Detect which cell encompasses the target text, then output its [X, Y] center coordinate. 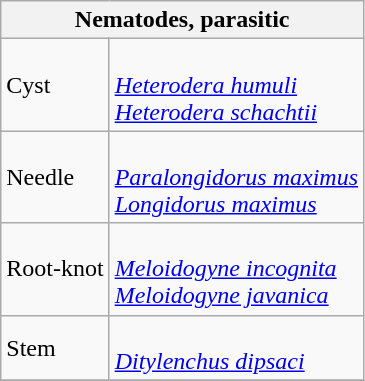
Cyst [55, 85]
Needle [55, 177]
Ditylenchus dipsaci [236, 348]
Stem [55, 348]
Heterodera humuli Heterodera schachtii [236, 85]
Paralongidorus maximus Longidorus maximus [236, 177]
Meloidogyne incognita Meloidogyne javanica [236, 269]
Root-knot [55, 269]
Nematodes, parasitic [182, 20]
